From the cell containing the given text, extract its center point as (X, Y) coordinate. 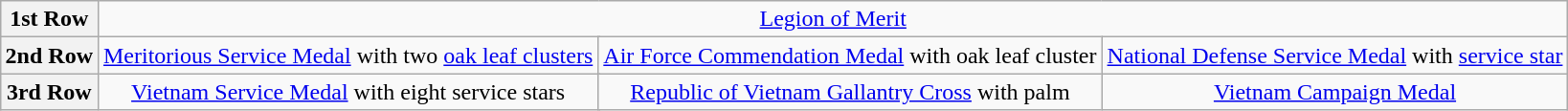
1st Row (49, 19)
Meritorious Service Medal with two oak leaf clusters (347, 55)
Vietnam Service Medal with eight service stars (347, 92)
3rd Row (49, 92)
2nd Row (49, 55)
Legion of Merit (833, 19)
Republic of Vietnam Gallantry Cross with palm (850, 92)
National Defense Service Medal with service star (1334, 55)
Vietnam Campaign Medal (1334, 92)
Air Force Commendation Medal with oak leaf cluster (850, 55)
